Return (X, Y) of the center of cell containing provided text 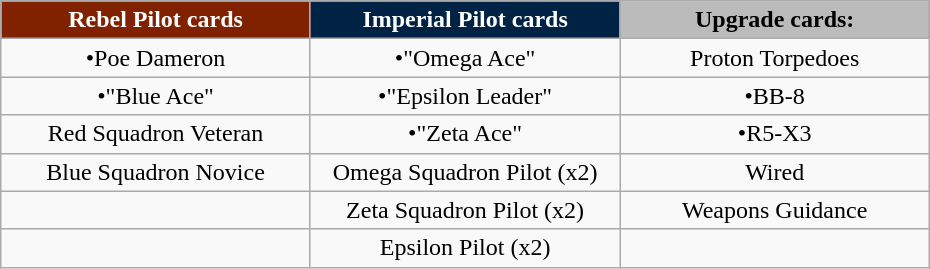
Omega Squadron Pilot (x2) (465, 172)
Weapons Guidance (775, 210)
Epsilon Pilot (x2) (465, 248)
Red Squadron Veteran (156, 134)
•R5-X3 (775, 134)
•"Omega Ace" (465, 58)
Zeta Squadron Pilot (x2) (465, 210)
•"Epsilon Leader" (465, 96)
Rebel Pilot cards (156, 20)
•"Blue Ace" (156, 96)
•BB-8 (775, 96)
•"Zeta Ace" (465, 134)
Blue Squadron Novice (156, 172)
Wired (775, 172)
Upgrade cards: (775, 20)
•Poe Dameron (156, 58)
Imperial Pilot cards (465, 20)
Proton Torpedoes (775, 58)
